From the cell containing the given text, extract its center point as (x, y) coordinate. 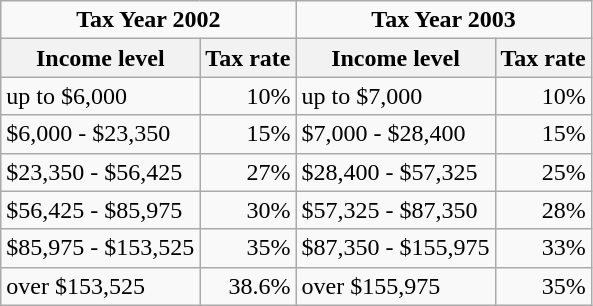
$85,975 - $153,525 (100, 248)
$7,000 - $28,400 (396, 134)
25% (543, 172)
$57,325 - $87,350 (396, 210)
$87,350 - $155,975 (396, 248)
Tax Year 2002 (148, 20)
over $153,525 (100, 286)
up to $7,000 (396, 96)
$23,350 - $56,425 (100, 172)
28% (543, 210)
$28,400 - $57,325 (396, 172)
30% (248, 210)
27% (248, 172)
$56,425 - $85,975 (100, 210)
up to $6,000 (100, 96)
38.6% (248, 286)
33% (543, 248)
$6,000 - $23,350 (100, 134)
over $155,975 (396, 286)
Tax Year 2003 (444, 20)
